Identify which cell holds the provided text, then report its (X, Y) central coordinate. 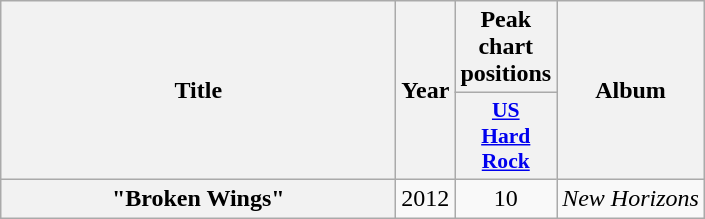
"Broken Wings" (198, 198)
2012 (426, 198)
Title (198, 90)
New Horizons (631, 198)
10 (506, 198)
Peak chart positions (506, 47)
USHardRock (506, 136)
Year (426, 90)
Album (631, 90)
